Return (x, y) of the center of cell containing provided text 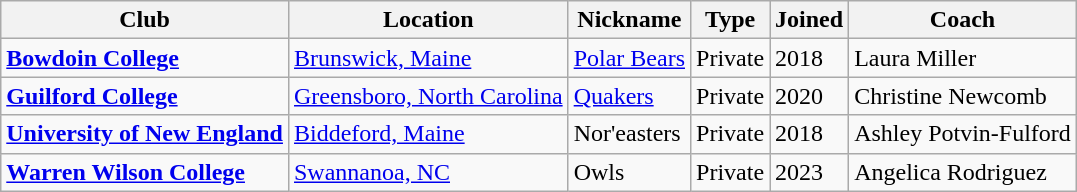
Biddeford, Maine (428, 134)
University of New England (145, 134)
2020 (810, 96)
Christine Newcomb (963, 96)
Location (428, 20)
Brunswick, Maine (428, 58)
Angelica Rodriguez (963, 172)
Bowdoin College (145, 58)
Laura Miller (963, 58)
Coach (963, 20)
Nickname (629, 20)
Nor'easters (629, 134)
Joined (810, 20)
Warren Wilson College (145, 172)
Guilford College (145, 96)
Swannanoa, NC (428, 172)
Quakers (629, 96)
Club (145, 20)
Polar Bears (629, 58)
Owls (629, 172)
2023 (810, 172)
Type (730, 20)
Greensboro, North Carolina (428, 96)
Ashley Potvin-Fulford (963, 134)
